Provide the (X, Y) coordinate of the cell's center where the given text is located.  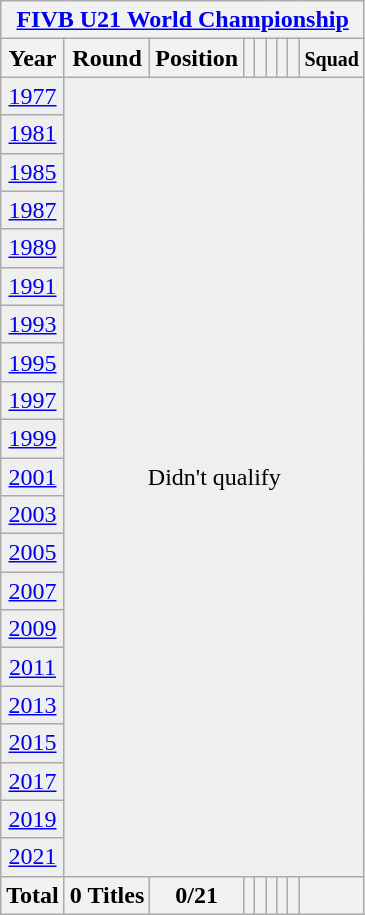
Didn't qualify (214, 476)
2001 (33, 477)
1993 (33, 324)
1981 (33, 134)
1989 (33, 248)
2019 (33, 819)
2013 (33, 705)
1977 (33, 96)
Year (33, 58)
2009 (33, 629)
Squad (332, 58)
0 Titles (107, 895)
2003 (33, 515)
0/21 (197, 895)
1985 (33, 172)
2015 (33, 743)
2007 (33, 591)
Round (107, 58)
1987 (33, 210)
2021 (33, 857)
Position (197, 58)
1999 (33, 438)
FIVB U21 World Championship (183, 20)
2017 (33, 781)
1995 (33, 362)
1991 (33, 286)
2011 (33, 667)
2005 (33, 553)
1997 (33, 400)
Total (33, 895)
